Capture the cell that displays the provided text and extract its (X, Y) central coordinate. 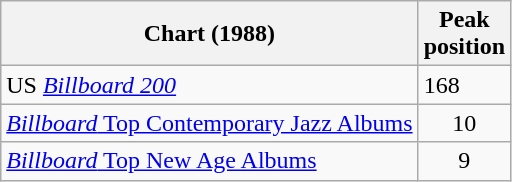
Chart (1988) (210, 34)
10 (464, 123)
9 (464, 161)
Billboard Top New Age Albums (210, 161)
Peakposition (464, 34)
168 (464, 85)
US Billboard 200 (210, 85)
Billboard Top Contemporary Jazz Albums (210, 123)
